Identify which cell holds the provided text, then report its [X, Y] central coordinate. 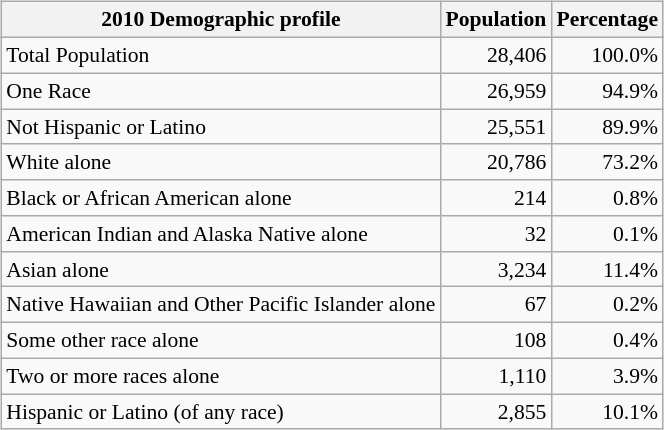
11.4% [607, 269]
25,551 [496, 127]
Population [496, 20]
32 [496, 234]
0.4% [607, 340]
Not Hispanic or Latino [220, 127]
3,234 [496, 269]
American Indian and Alaska Native alone [220, 234]
100.0% [607, 55]
Asian alone [220, 269]
Hispanic or Latino (of any race) [220, 412]
2010 Demographic profile [220, 20]
89.9% [607, 127]
108 [496, 340]
28,406 [496, 55]
Total Population [220, 55]
Black or African American alone [220, 198]
214 [496, 198]
One Race [220, 91]
3.9% [607, 376]
Two or more races alone [220, 376]
0.8% [607, 198]
20,786 [496, 162]
Some other race alone [220, 340]
1,110 [496, 376]
10.1% [607, 412]
26,959 [496, 91]
2,855 [496, 412]
White alone [220, 162]
Percentage [607, 20]
94.9% [607, 91]
67 [496, 305]
0.1% [607, 234]
73.2% [607, 162]
0.2% [607, 305]
Native Hawaiian and Other Pacific Islander alone [220, 305]
